Detect which cell encompasses the target text, then output its (x, y) center coordinate. 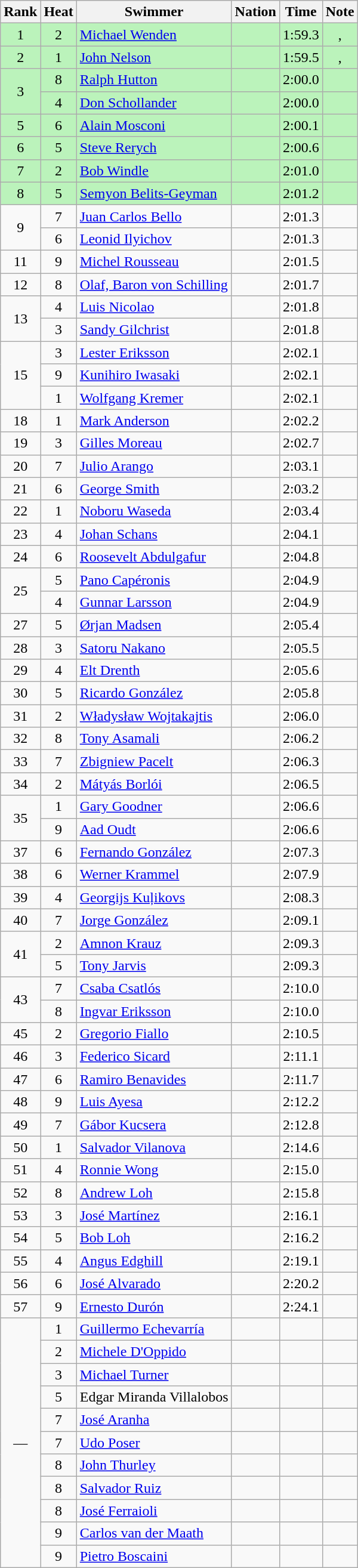
46 (20, 1057)
2:05.8 (301, 693)
51 (20, 1170)
Michele D'Oppido (154, 1351)
— (20, 1443)
Guillermo Echevarría (154, 1329)
2:06.2 (301, 739)
2:12.2 (301, 1102)
2:10.5 (301, 1034)
Note (340, 12)
50 (20, 1147)
11 (20, 261)
Lester Eriksson (154, 353)
Pano Capéronis (154, 579)
21 (20, 489)
12 (20, 285)
Elt Drenth (154, 671)
Tony Asamali (154, 739)
2:15.8 (301, 1193)
2:07.3 (301, 852)
55 (20, 1261)
Gilles Moreau (154, 443)
2:20.2 (301, 1283)
Swimmer (154, 12)
Alain Mosconi (154, 125)
2:04.1 (301, 534)
33 (20, 761)
2:19.1 (301, 1261)
Bob Loh (154, 1238)
Ramiro Benavides (154, 1079)
2:06.0 (301, 716)
Nation (255, 12)
Mátyás Borlói (154, 784)
Werner Krammel (154, 875)
24 (20, 557)
Amnon Krauz (154, 943)
2:11.1 (301, 1057)
Michel Rousseau (154, 261)
Olaf, Baron von Schilling (154, 285)
25 (20, 591)
Tony Jarvis (154, 965)
Michael Turner (154, 1374)
Bob Windle (154, 171)
2:05.4 (301, 625)
Kunihiro Iwasaki (154, 375)
Fernando González (154, 852)
1:59.5 (301, 57)
2:05.6 (301, 671)
35 (20, 818)
Ronnie Wong (154, 1170)
José Martínez (154, 1215)
2:03.1 (301, 466)
Johan Schans (154, 534)
Angus Edghill (154, 1261)
47 (20, 1079)
2:03.2 (301, 489)
Aad Oudt (154, 829)
2:00.6 (301, 148)
2:05.5 (301, 647)
John Nelson (154, 57)
2:02.7 (301, 443)
49 (20, 1125)
Noboru Waseda (154, 511)
Sandy Gilchrist (154, 330)
Salvador Vilanova (154, 1147)
56 (20, 1283)
39 (20, 897)
23 (20, 534)
Roosevelt Abdulgafur (154, 557)
Juan Carlos Bello (154, 216)
45 (20, 1034)
Steve Rerych (154, 148)
Satoru Nakano (154, 647)
Władysław Wojtakajtis (154, 716)
2:06.5 (301, 784)
32 (20, 739)
22 (20, 511)
Don Schollander (154, 103)
1:59.3 (301, 35)
Pietro Boscaini (154, 1556)
48 (20, 1102)
37 (20, 852)
18 (20, 421)
2:24.1 (301, 1306)
Gary Goodner (154, 807)
2:06.3 (301, 761)
38 (20, 875)
Andrew Loh (154, 1193)
2:07.9 (301, 875)
Federico Sicard (154, 1057)
Julio Arango (154, 466)
Csaba Csatlós (154, 988)
2:02.2 (301, 421)
Ralph Hutton (154, 80)
34 (20, 784)
57 (20, 1306)
Carlos van der Maath (154, 1533)
28 (20, 647)
Semyon Belits-Geyman (154, 193)
2:11.7 (301, 1079)
Ingvar Eriksson (154, 1011)
43 (20, 999)
41 (20, 954)
2:01.7 (301, 285)
George Smith (154, 489)
2:04.8 (301, 557)
Ricardo González (154, 693)
2:09.1 (301, 920)
Leonid Ilyichov (154, 239)
2:01.5 (301, 261)
José Aranha (154, 1420)
20 (20, 466)
19 (20, 443)
Wolfgang Kremer (154, 398)
Heat (58, 12)
John Thurley (154, 1465)
2:16.1 (301, 1215)
Salvador Ruiz (154, 1488)
2:08.3 (301, 897)
Ernesto Durón (154, 1306)
40 (20, 920)
José Alvarado (154, 1283)
Gábor Kucsera (154, 1125)
Michael Wenden (154, 35)
52 (20, 1193)
Luis Nicolao (154, 307)
Jorge González (154, 920)
2:03.4 (301, 511)
2:16.2 (301, 1238)
54 (20, 1238)
Georgijs Kuļikovs (154, 897)
Rank (20, 12)
Udo Poser (154, 1443)
53 (20, 1215)
27 (20, 625)
Gregorio Fiallo (154, 1034)
2:15.0 (301, 1170)
2:01.0 (301, 171)
30 (20, 693)
Gunnar Larsson (154, 602)
Ørjan Madsen (154, 625)
31 (20, 716)
15 (20, 375)
2:12.8 (301, 1125)
Luis Ayesa (154, 1102)
29 (20, 671)
José Ferraioli (154, 1511)
Edgar Miranda Villalobos (154, 1397)
2:00.1 (301, 125)
2:14.6 (301, 1147)
Zbigniew Pacelt (154, 761)
Mark Anderson (154, 421)
Time (301, 12)
13 (20, 319)
2:01.2 (301, 193)
